Return the [X, Y] coordinate for the center point of the cell that contains the specified text.  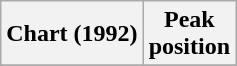
Peakposition [189, 34]
Chart (1992) [72, 34]
